Return the [x, y] coordinate for the center point of the cell that contains the specified text.  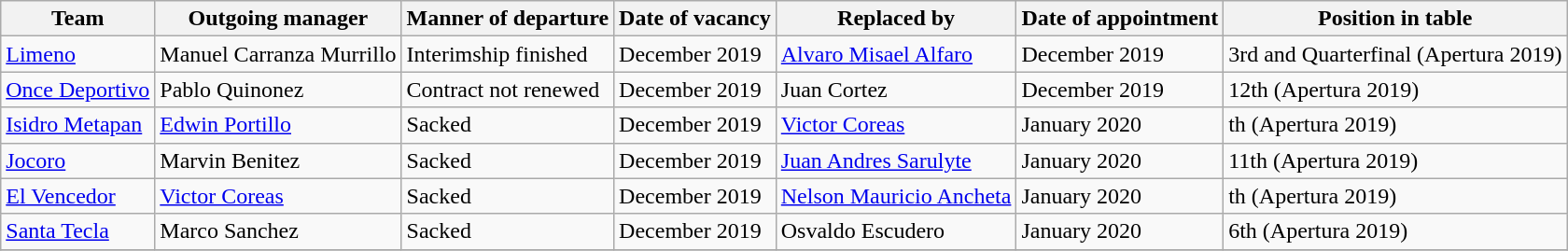
Osvaldo Escudero [896, 231]
Contract not renewed [508, 90]
Marvin Benitez [278, 160]
Edwin Portillo [278, 125]
11th (Apertura 2019) [1395, 160]
Date of appointment [1120, 19]
Jocoro [78, 160]
Santa Tecla [78, 231]
Replaced by [896, 19]
Outgoing manager [278, 19]
El Vencedor [78, 196]
6th (Apertura 2019) [1395, 231]
Team [78, 19]
3rd and Quarterfinal (Apertura 2019) [1395, 54]
Once Deportivo [78, 90]
Juan Cortez [896, 90]
Date of vacancy [695, 19]
Alvaro Misael Alfaro [896, 54]
Juan Andres Sarulyte [896, 160]
12th (Apertura 2019) [1395, 90]
Pablo Quinonez [278, 90]
Isidro Metapan [78, 125]
Manner of departure [508, 19]
Limeno [78, 54]
Manuel Carranza Murrillo [278, 54]
Interimship finished [508, 54]
Marco Sanchez [278, 231]
Nelson Mauricio Ancheta [896, 196]
Position in table [1395, 19]
